Search for the cell housing the specified text and yield its (X, Y) center coordinate. 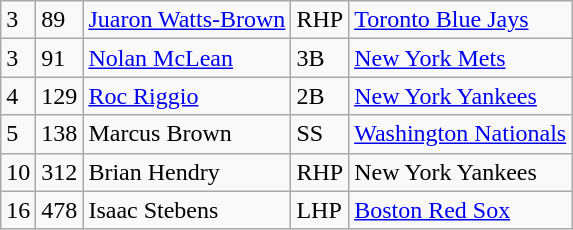
89 (60, 20)
Nolan McLean (187, 58)
138 (60, 134)
Marcus Brown (187, 134)
LHP (320, 210)
Brian Hendry (187, 172)
312 (60, 172)
4 (18, 96)
3B (320, 58)
478 (60, 210)
16 (18, 210)
Roc Riggio (187, 96)
Juaron Watts-Brown (187, 20)
Toronto Blue Jays (460, 20)
SS (320, 134)
10 (18, 172)
91 (60, 58)
2B (320, 96)
Washington Nationals (460, 134)
Boston Red Sox (460, 210)
Isaac Stebens (187, 210)
129 (60, 96)
5 (18, 134)
New York Mets (460, 58)
